Identify which cell holds the provided text, then report its (x, y) central coordinate. 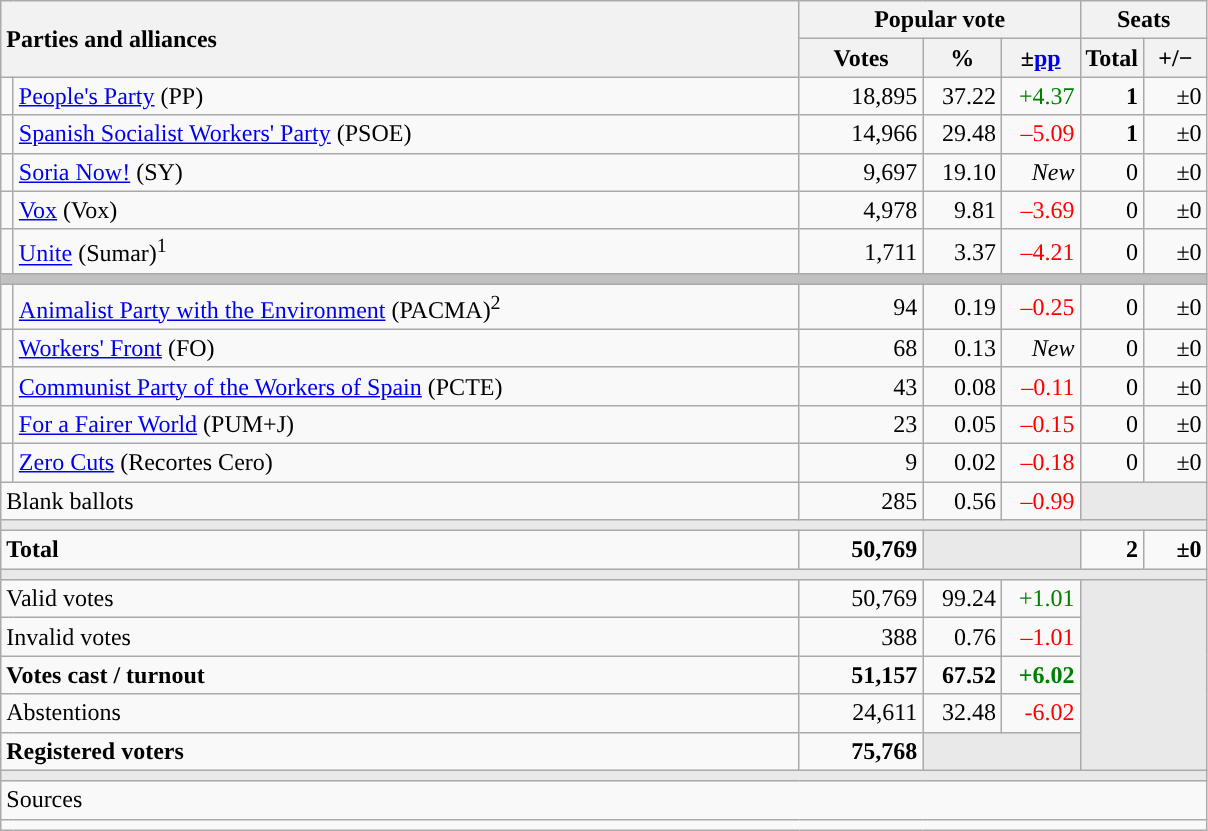
-6.02 (1040, 713)
99.24 (962, 599)
–0.18 (1040, 462)
0.19 (962, 308)
51,157 (861, 675)
Valid votes (400, 599)
–1.01 (1040, 637)
+4.37 (1040, 96)
0.05 (962, 424)
Registered voters (400, 751)
0.76 (962, 637)
Communist Party of the Workers of Spain (PCTE) (406, 386)
19.10 (962, 172)
1,711 (861, 252)
–0.99 (1040, 501)
43 (861, 386)
Unite (Sumar)1 (406, 252)
–0.11 (1040, 386)
Votes cast / turnout (400, 675)
32.48 (962, 713)
Seats (1144, 20)
Votes (861, 58)
Workers' Front (FO) (406, 348)
–3.69 (1040, 210)
–0.25 (1040, 308)
Parties and alliances (400, 39)
75,768 (861, 751)
–0.15 (1040, 424)
0.13 (962, 348)
Popular vote (940, 20)
People's Party (PP) (406, 96)
% (962, 58)
2 (1112, 550)
29.48 (962, 134)
24,611 (861, 713)
±pp (1040, 58)
18,895 (861, 96)
9.81 (962, 210)
9,697 (861, 172)
Blank ballots (400, 501)
0.02 (962, 462)
94 (861, 308)
3.37 (962, 252)
For a Fairer World (PUM+J) (406, 424)
+6.02 (1040, 675)
14,966 (861, 134)
37.22 (962, 96)
Zero Cuts (Recortes Cero) (406, 462)
Abstentions (400, 713)
4,978 (861, 210)
9 (861, 462)
–4.21 (1040, 252)
+1.01 (1040, 599)
Vox (Vox) (406, 210)
Animalist Party with the Environment (PACMA)2 (406, 308)
0.56 (962, 501)
23 (861, 424)
Spanish Socialist Workers' Party (PSOE) (406, 134)
0.08 (962, 386)
388 (861, 637)
68 (861, 348)
Invalid votes (400, 637)
+/− (1176, 58)
67.52 (962, 675)
Sources (604, 800)
Soria Now! (SY) (406, 172)
–5.09 (1040, 134)
285 (861, 501)
